Capture the cell that displays the provided text and extract its [X, Y] central coordinate. 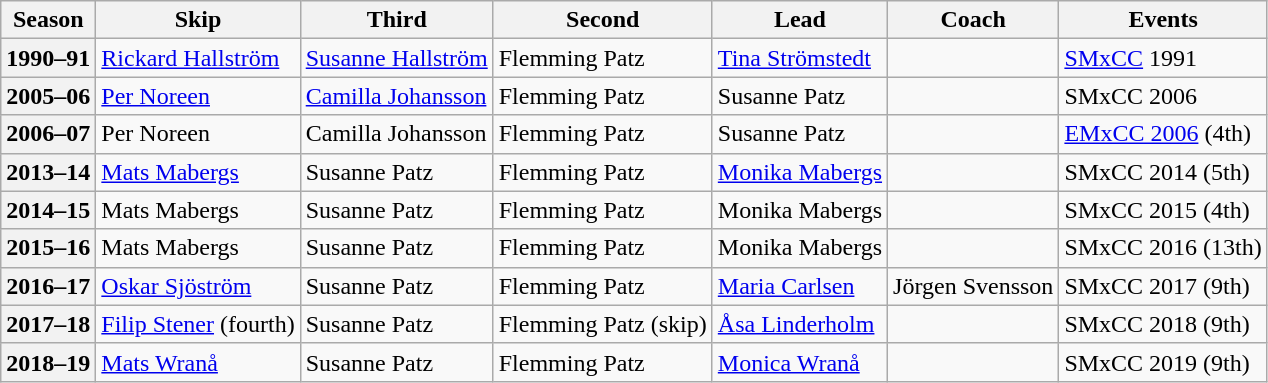
2013–14 [48, 172]
Tina Strömstedt [800, 58]
SMxCC 2018 (9th) [1163, 324]
Second [602, 20]
SMxCC 2006 [1163, 96]
SMxCC 2017 (9th) [1163, 286]
Lead [800, 20]
Åsa Linderholm [800, 324]
2017–18 [48, 324]
Mats Wranå [198, 362]
Maria Carlsen [800, 286]
Season [48, 20]
Susanne Hallström [396, 58]
2015–16 [48, 248]
SMxCC 2014 (5th) [1163, 172]
Coach [974, 20]
1990–91 [48, 58]
Third [396, 20]
Monica Wranå [800, 362]
2005–06 [48, 96]
EMxCC 2006 (4th) [1163, 134]
2014–15 [48, 210]
Filip Stener (fourth) [198, 324]
Oskar Sjöström [198, 286]
SMxCC 2015 (4th) [1163, 210]
2018–19 [48, 362]
2006–07 [48, 134]
Flemming Patz (skip) [602, 324]
SMxCC 2016 (13th) [1163, 248]
Rickard Hallström [198, 58]
SMxCC 2019 (9th) [1163, 362]
Jörgen Svensson [974, 286]
2016–17 [48, 286]
SMxCC 1991 [1163, 58]
Skip [198, 20]
Events [1163, 20]
